Capture the cell that displays the provided text and extract its [x, y] central coordinate. 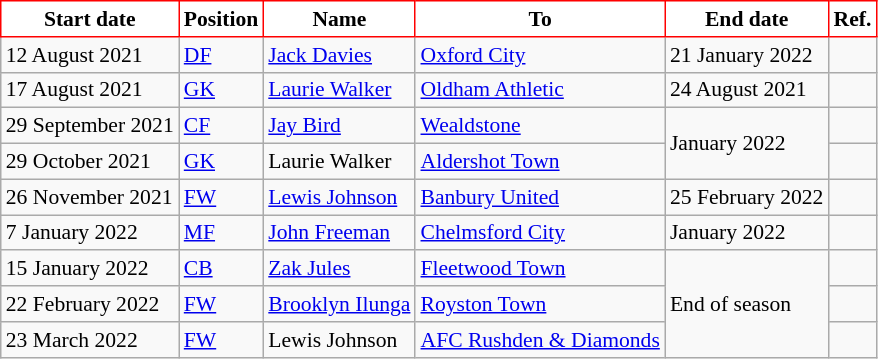
CB [221, 269]
Zak Jules [339, 269]
Jay Bird [339, 126]
23 March 2022 [90, 340]
Wealdstone [540, 126]
29 October 2021 [90, 162]
25 February 2022 [747, 197]
Start date [90, 19]
To [540, 19]
24 August 2021 [747, 90]
Position [221, 19]
Jack Davies [339, 55]
Fleetwood Town [540, 269]
7 January 2022 [90, 233]
DF [221, 55]
15 January 2022 [90, 269]
CF [221, 126]
12 August 2021 [90, 55]
Name [339, 19]
Ref. [852, 19]
21 January 2022 [747, 55]
End of season [747, 304]
Royston Town [540, 304]
Aldershot Town [540, 162]
John Freeman [339, 233]
22 February 2022 [90, 304]
Chelmsford City [540, 233]
End date [747, 19]
26 November 2021 [90, 197]
Brooklyn Ilunga [339, 304]
MF [221, 233]
29 September 2021 [90, 126]
AFC Rushden & Diamonds [540, 340]
Oxford City [540, 55]
17 August 2021 [90, 90]
Oldham Athletic [540, 90]
Banbury United [540, 197]
